Provide the [X, Y] coordinate of the cell's center where the given text is located.  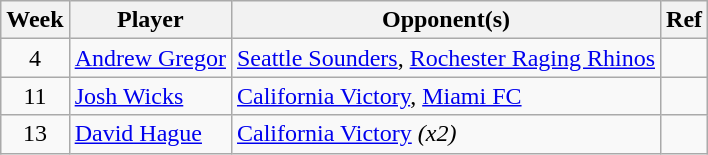
David Hague [150, 134]
Josh Wicks [150, 96]
13 [35, 134]
Week [35, 20]
California Victory (x2) [446, 134]
4 [35, 58]
Seattle Sounders, Rochester Raging Rhinos [446, 58]
Player [150, 20]
11 [35, 96]
Opponent(s) [446, 20]
California Victory, Miami FC [446, 96]
Andrew Gregor [150, 58]
Ref [684, 20]
